Capture the cell that displays the provided text and extract its (x, y) central coordinate. 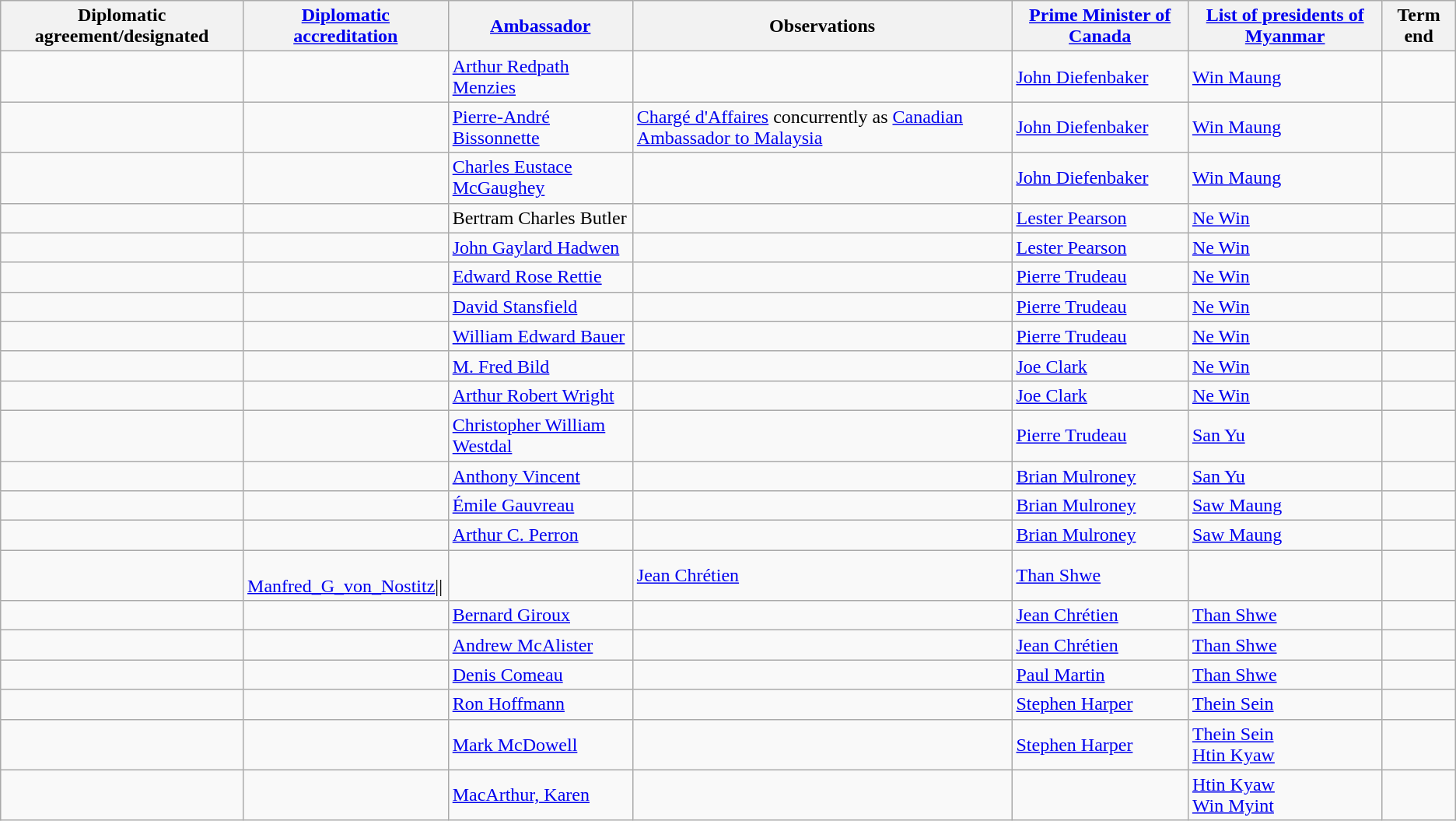
Term end (1419, 26)
Observations (822, 26)
David Stansfield (540, 307)
Andrew McAlister (540, 645)
Charles Eustace McGaughey (540, 177)
John Gaylard Hadwen (540, 247)
Ambassador (540, 26)
Manfred_G_von_Nostitz|| (346, 576)
Prime Minister of Canada (1100, 26)
Arthur Redpath Menzies (540, 76)
Bernard Giroux (540, 616)
Edward Rose Rettie (540, 277)
Arthur Robert Wright (540, 395)
List of presidents of Myanmar (1285, 26)
Denis Comeau (540, 675)
Thein SeinHtin Kyaw (1285, 744)
William Edward Bauer (540, 336)
Diplomatic accreditation (346, 26)
Paul Martin (1100, 675)
MacArthur, Karen (540, 795)
Émile Gauvreau (540, 506)
Diplomatic agreement/designated (122, 26)
Pierre-André Bissonnette (540, 128)
Thein Sein (1285, 704)
Htin KyawWin Myint (1285, 795)
Christopher William Westdal (540, 436)
Anthony Vincent (540, 475)
M. Fred Bild (540, 366)
Arthur C. Perron (540, 535)
Bertram Charles Butler (540, 218)
Chargé d'Affaires concurrently as Canadian Ambassador to Malaysia (822, 128)
Mark McDowell (540, 744)
Ron Hoffmann (540, 704)
